Detect which cell encompasses the target text, then output its (X, Y) center coordinate. 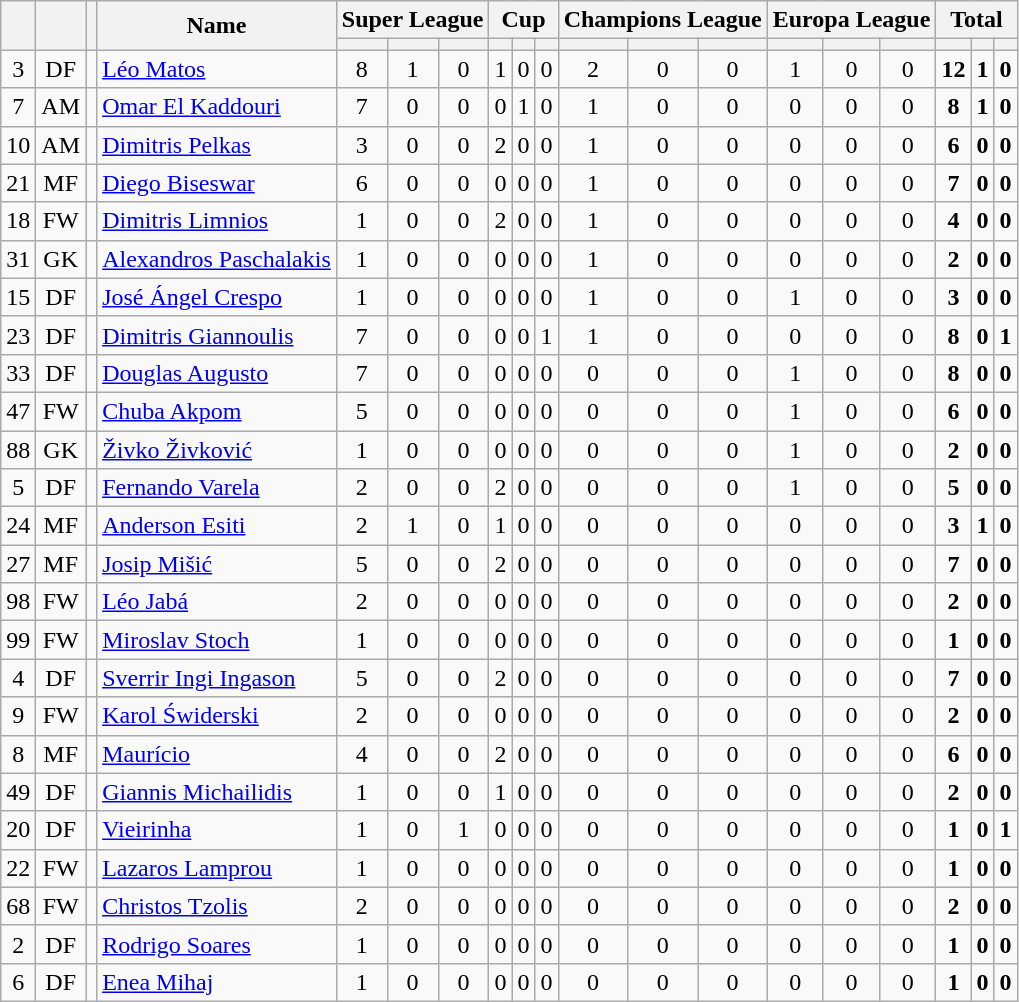
15 (18, 297)
99 (18, 640)
12 (954, 69)
33 (18, 373)
Rodrigo Soares (217, 944)
Douglas Augusto (217, 373)
47 (18, 411)
27 (18, 564)
Giannis Michailidis (217, 792)
98 (18, 602)
Fernando Varela (217, 488)
Josip Mišić (217, 564)
Christos Tzolis (217, 906)
24 (18, 526)
Name (217, 26)
Miroslav Stoch (217, 640)
Cup (524, 20)
Champions League (662, 20)
Léo Jabá (217, 602)
49 (18, 792)
9 (18, 716)
22 (18, 868)
10 (18, 145)
23 (18, 335)
Anderson Esiti (217, 526)
Sverrir Ingi Ingason (217, 678)
Alexandros Paschalakis (217, 259)
68 (18, 906)
Léo Matos (217, 69)
Lazaros Lamprou (217, 868)
Enea Mihaj (217, 982)
Omar El Kaddouri (217, 107)
Živko Živković (217, 449)
Diego Biseswar (217, 183)
Europa League (852, 20)
Dimitris Limnios (217, 221)
Vieirinha (217, 830)
Chuba Akpom (217, 411)
18 (18, 221)
Dimitris Pelkas (217, 145)
Karol Świderski (217, 716)
31 (18, 259)
20 (18, 830)
21 (18, 183)
Total (976, 20)
Dimitris Giannoulis (217, 335)
Super League (412, 20)
José Ángel Crespo (217, 297)
88 (18, 449)
Maurício (217, 754)
